From the cell containing the given text, extract its center point as [x, y] coordinate. 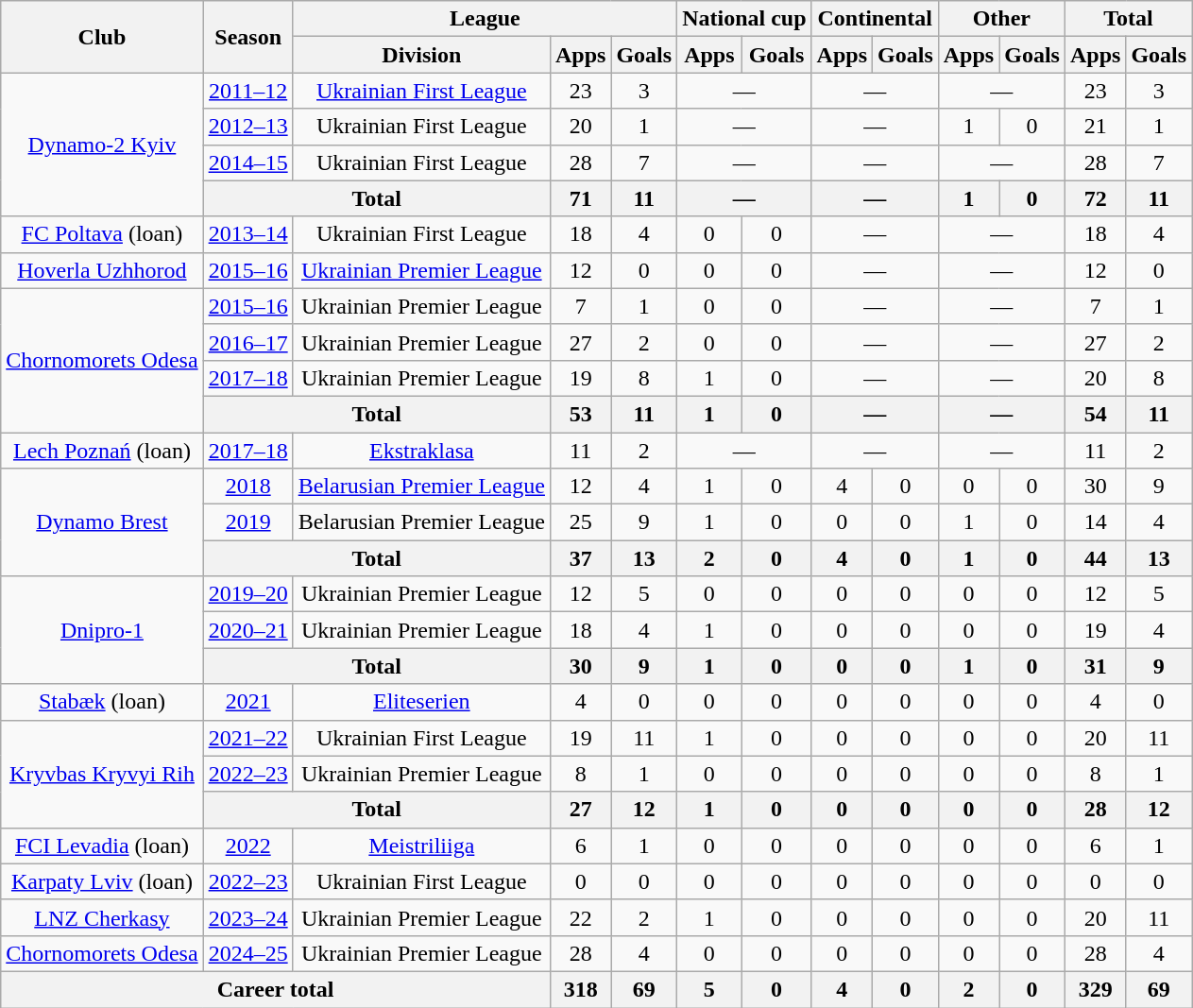
Eliteserien [421, 702]
Dynamo-2 Kyiv [102, 145]
2020–21 [247, 630]
Continental [875, 19]
Lech Poznań (loan) [102, 451]
National cup [744, 19]
Hoverla Uzhhorod [102, 270]
FC Poltava (loan) [102, 234]
2023–24 [247, 917]
League [485, 19]
2019 [247, 522]
25 [580, 522]
2011–12 [247, 91]
Ekstraklasa [421, 451]
329 [1095, 989]
72 [1095, 198]
318 [580, 989]
37 [580, 558]
2024–25 [247, 953]
Division [421, 55]
71 [580, 198]
22 [580, 917]
2021–22 [247, 738]
Dnipro-1 [102, 630]
Stabæk (loan) [102, 702]
2012–13 [247, 127]
Career total [276, 989]
Meistriliiga [421, 846]
14 [1095, 522]
2013–14 [247, 234]
53 [580, 414]
31 [1095, 666]
2016–17 [247, 342]
Kryvbas Kryvyi Rih [102, 774]
Karpaty Lviv (loan) [102, 881]
Season [247, 37]
2019–20 [247, 594]
2014–15 [247, 162]
Other [1001, 19]
FCI Levadia (loan) [102, 846]
2022 [247, 846]
54 [1095, 414]
Dynamo Brest [102, 522]
LNZ Cherkasy [102, 917]
44 [1095, 558]
Club [102, 37]
21 [1095, 127]
2021 [247, 702]
2018 [247, 487]
